From the cell containing the given text, extract its center point as [x, y] coordinate. 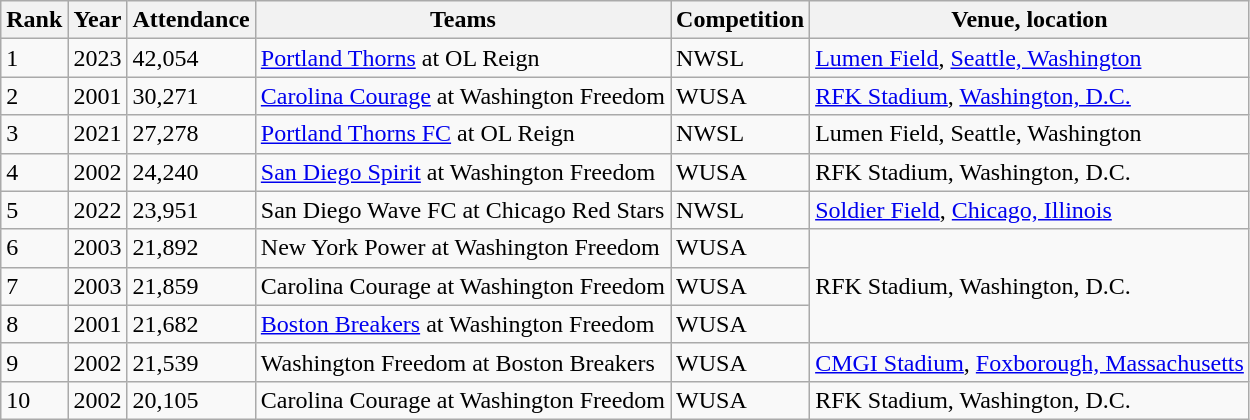
23,951 [191, 210]
21,539 [191, 362]
21,859 [191, 286]
27,278 [191, 134]
San Diego Wave FC at Chicago Red Stars [462, 210]
1 [34, 58]
20,105 [191, 400]
Venue, location [1030, 20]
8 [34, 324]
2022 [98, 210]
San Diego Spirit at Washington Freedom [462, 172]
5 [34, 210]
4 [34, 172]
CMGI Stadium, Foxborough, Massachusetts [1030, 362]
3 [34, 134]
Year [98, 20]
24,240 [191, 172]
Washington Freedom at Boston Breakers [462, 362]
Teams [462, 20]
21,682 [191, 324]
42,054 [191, 58]
Portland Thorns at OL Reign [462, 58]
Soldier Field, Chicago, Illinois [1030, 210]
Boston Breakers at Washington Freedom [462, 324]
6 [34, 248]
Attendance [191, 20]
Portland Thorns FC at OL Reign [462, 134]
7 [34, 286]
2021 [98, 134]
New York Power at Washington Freedom [462, 248]
2 [34, 96]
21,892 [191, 248]
2023 [98, 58]
9 [34, 362]
30,271 [191, 96]
Rank [34, 20]
10 [34, 400]
Competition [740, 20]
